From the cell containing the given text, extract its center point as (x, y) coordinate. 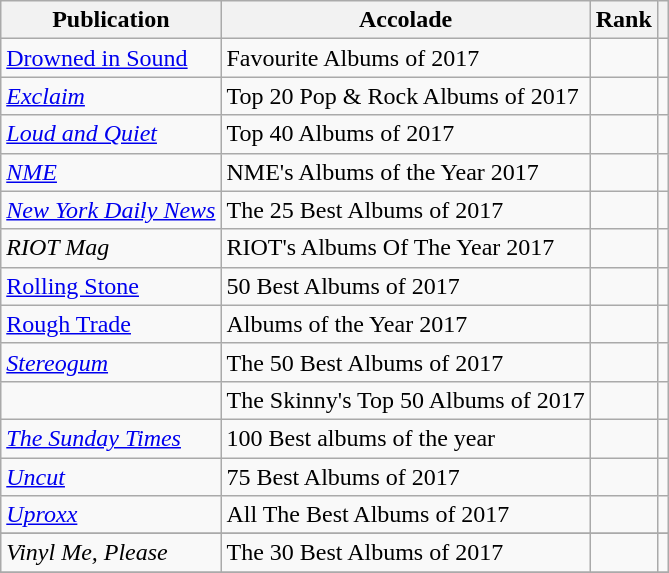
All The Best Albums of 2017 (406, 515)
Exclaim (111, 96)
NME's Albums of the Year 2017 (406, 172)
Vinyl Me, Please (111, 553)
Top 20 Pop & Rock Albums of 2017 (406, 96)
50 Best Albums of 2017 (406, 286)
Top 40 Albums of 2017 (406, 134)
The 25 Best Albums of 2017 (406, 210)
Accolade (406, 20)
Stereogum (111, 362)
100 Best albums of the year (406, 438)
Uncut (111, 477)
NME (111, 172)
The 30 Best Albums of 2017 (406, 553)
RIOT's Albums Of The Year 2017 (406, 248)
RIOT Mag (111, 248)
Rolling Stone (111, 286)
Loud and Quiet (111, 134)
Rank (624, 20)
The 50 Best Albums of 2017 (406, 362)
The Skinny's Top 50 Albums of 2017 (406, 400)
New York Daily News (111, 210)
75 Best Albums of 2017 (406, 477)
Rough Trade (111, 324)
Publication (111, 20)
Favourite Albums of 2017 (406, 58)
The Sunday Times (111, 438)
Drowned in Sound (111, 58)
Albums of the Year 2017 (406, 324)
Uproxx (111, 515)
